Locate the cell with the specified text and output its [x, y] center coordinate. 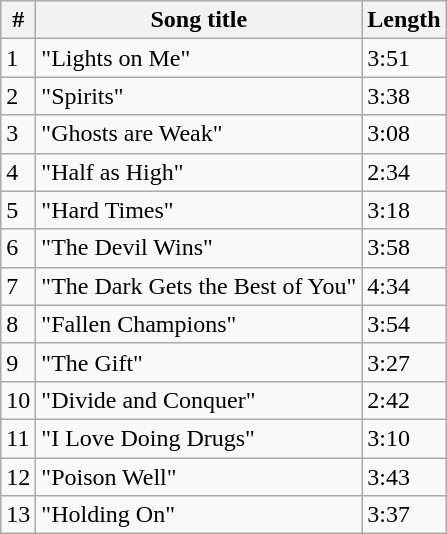
Song title [199, 20]
"Holding On" [199, 515]
2 [18, 96]
"Spirits" [199, 96]
12 [18, 477]
"Divide and Conquer" [199, 400]
3:10 [404, 438]
"The Dark Gets the Best of You" [199, 286]
7 [18, 286]
4 [18, 172]
3:54 [404, 324]
3 [18, 134]
3:08 [404, 134]
2:42 [404, 400]
"Fallen Champions" [199, 324]
# [18, 20]
13 [18, 515]
4:34 [404, 286]
"Half as High" [199, 172]
8 [18, 324]
11 [18, 438]
"Hard Times" [199, 210]
2:34 [404, 172]
6 [18, 248]
Length [404, 20]
3:18 [404, 210]
1 [18, 58]
"I Love Doing Drugs" [199, 438]
10 [18, 400]
"The Gift" [199, 362]
3:27 [404, 362]
3:58 [404, 248]
9 [18, 362]
"Ghosts are Weak" [199, 134]
"Poison Well" [199, 477]
3:37 [404, 515]
3:43 [404, 477]
"Lights on Me" [199, 58]
5 [18, 210]
3:38 [404, 96]
3:51 [404, 58]
"The Devil Wins" [199, 248]
